Capture the cell that displays the provided text and extract its [x, y] central coordinate. 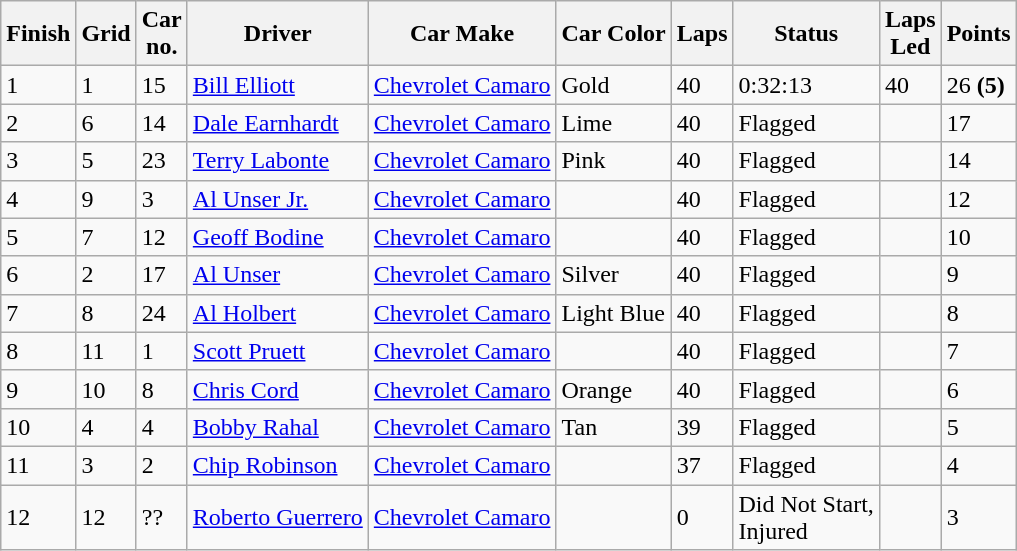
Al Holbert [278, 313]
Grid [106, 34]
Lime [614, 123]
37 [702, 465]
Carno. [162, 34]
Silver [614, 275]
?? [162, 516]
26 (5) [978, 85]
Light Blue [614, 313]
LapsLed [910, 34]
Driver [278, 34]
Status [806, 34]
Bill Elliott [278, 85]
Orange [614, 389]
Geoff Bodine [278, 237]
Finish [38, 34]
Terry Labonte [278, 161]
Scott Pruett [278, 351]
Dale Earnhardt [278, 123]
Roberto Guerrero [278, 516]
Al Unser Jr. [278, 199]
Chris Cord [278, 389]
24 [162, 313]
Al Unser [278, 275]
0:32:13 [806, 85]
Points [978, 34]
Tan [614, 427]
Pink [614, 161]
23 [162, 161]
Bobby Rahal [278, 427]
Laps [702, 34]
Car Color [614, 34]
0 [702, 516]
39 [702, 427]
Did Not Start,Injured [806, 516]
15 [162, 85]
Chip Robinson [278, 465]
Car Make [462, 34]
Gold [614, 85]
